Determine the [X, Y] coordinate at the center of the cell enclosing the given text.  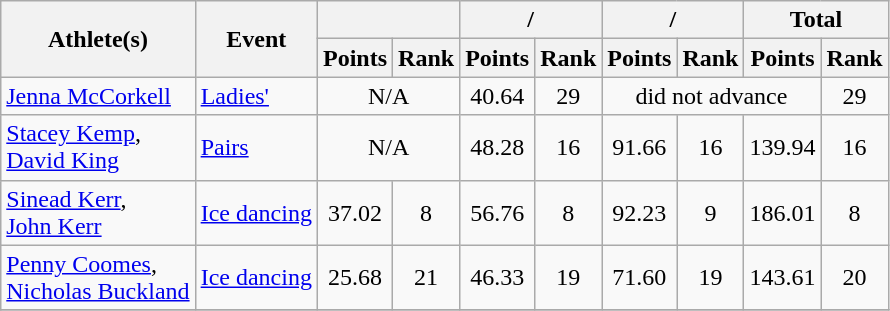
92.23 [640, 212]
143.61 [782, 278]
21 [426, 278]
Sinead Kerr, John Kerr [98, 212]
Ladies' [256, 96]
Penny Coomes, Nicholas Buckland [98, 278]
139.94 [782, 148]
Total [816, 20]
did not advance [712, 96]
Athlete(s) [98, 39]
20 [854, 278]
40.64 [498, 96]
25.68 [354, 278]
56.76 [498, 212]
46.33 [498, 278]
91.66 [640, 148]
48.28 [498, 148]
Stacey Kemp, David King [98, 148]
Pairs [256, 148]
71.60 [640, 278]
Event [256, 39]
186.01 [782, 212]
9 [710, 212]
Jenna McCorkell [98, 96]
37.02 [354, 212]
